Pinpoint the cell where the given text exists, returning its [x, y] midpoint coordinate. 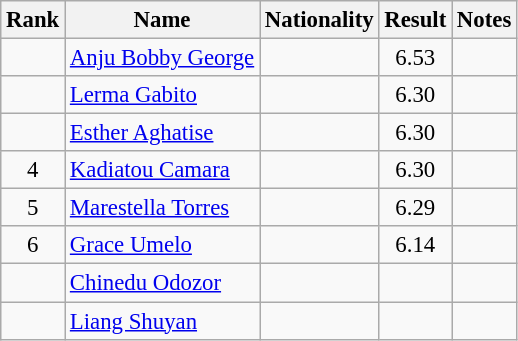
Esther Aghatise [162, 133]
Grace Umelo [162, 245]
Name [162, 20]
Result [416, 20]
Liang Shuyan [162, 321]
Rank [33, 20]
4 [33, 170]
6.14 [416, 245]
Lerma Gabito [162, 95]
Anju Bobby George [162, 58]
6.53 [416, 58]
6.29 [416, 208]
Chinedu Odozor [162, 283]
Notes [484, 20]
Marestella Torres [162, 208]
Nationality [320, 20]
5 [33, 208]
Kadiatou Camara [162, 170]
6 [33, 245]
